Locate the cell with the specified text and output its (x, y) center coordinate. 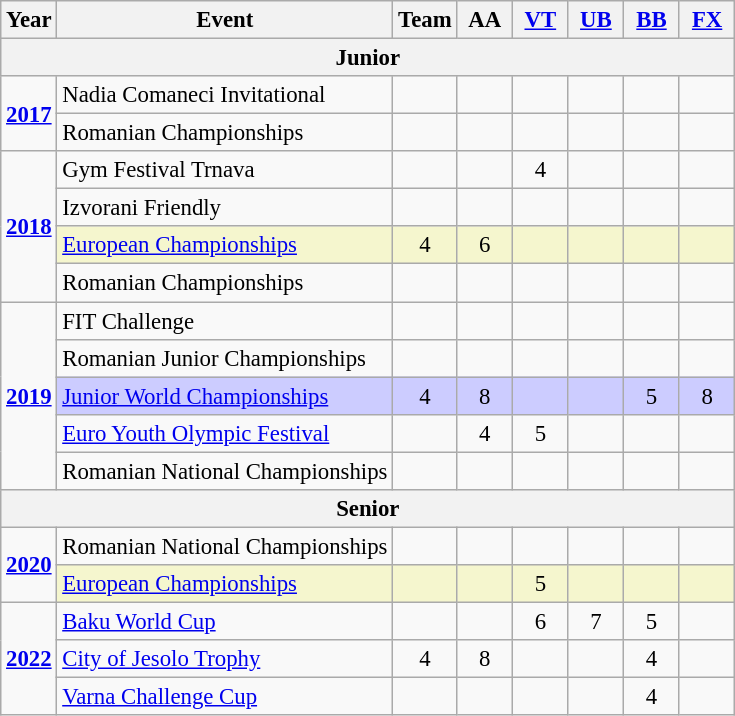
Senior (368, 509)
2018 (29, 226)
Romanian Junior Championships (225, 358)
Event (225, 20)
Junior World Championships (225, 396)
Euro Youth Olympic Festival (225, 433)
Izvorani Friendly (225, 208)
FX (707, 20)
City of Jesolo Trophy (225, 659)
UB (596, 20)
BB (652, 20)
FIT Challenge (225, 321)
2017 (29, 114)
7 (596, 621)
VT (541, 20)
2022 (29, 658)
Baku World Cup (225, 621)
Year (29, 20)
2019 (29, 396)
Gym Festival Trnava (225, 170)
Junior (368, 58)
2020 (29, 564)
Team (425, 20)
Nadia Comaneci Invitational (225, 95)
AA (485, 20)
Varna Challenge Cup (225, 697)
